Search for the cell housing the specified text and yield its [X, Y] center coordinate. 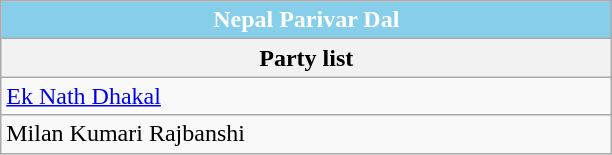
Party list [306, 58]
Ek Nath Dhakal [306, 96]
Milan Kumari Rajbanshi [306, 134]
Nepal Parivar Dal [306, 20]
